Return the [x, y] coordinate for the center point of the cell that contains the specified text.  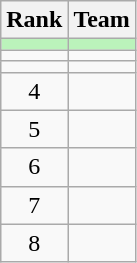
6 [34, 167]
8 [34, 243]
5 [34, 129]
Team [102, 20]
4 [34, 91]
7 [34, 205]
Rank [34, 20]
